Detect which cell encompasses the target text, then output its [X, Y] center coordinate. 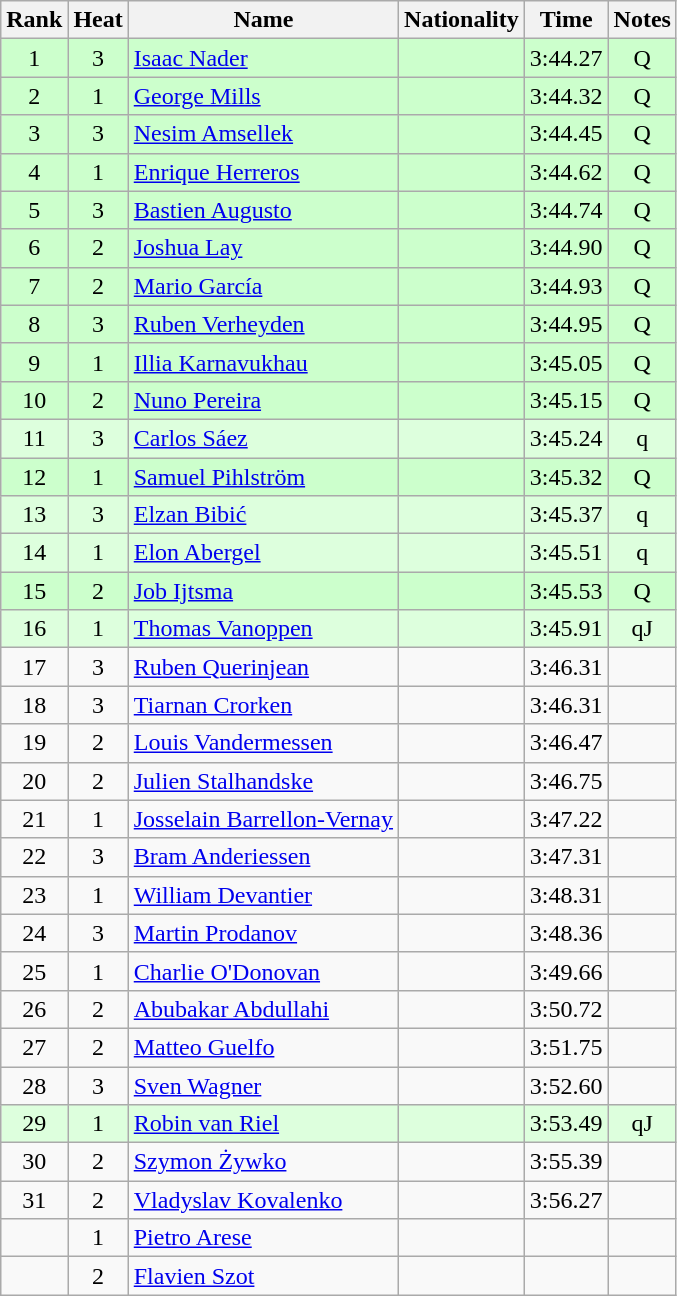
3:44.93 [566, 286]
Rank [34, 20]
28 [34, 1085]
Job Ijtsma [263, 591]
Mario García [263, 286]
George Mills [263, 96]
Enrique Herreros [263, 172]
3:45.53 [566, 591]
23 [34, 895]
3:44.62 [566, 172]
Name [263, 20]
3:45.15 [566, 400]
3:56.27 [566, 1200]
3:46.75 [566, 781]
11 [34, 438]
5 [34, 210]
3:49.66 [566, 971]
3:45.05 [566, 362]
Illia Karnavukhau [263, 362]
6 [34, 248]
Julien Stalhandske [263, 781]
3:44.95 [566, 324]
7 [34, 286]
27 [34, 1047]
3:45.37 [566, 515]
Ruben Verheyden [263, 324]
Notes [642, 20]
Abubakar Abdullahi [263, 1009]
3:45.91 [566, 629]
Charlie O'Donovan [263, 971]
26 [34, 1009]
3:52.60 [566, 1085]
16 [34, 629]
13 [34, 515]
Sven Wagner [263, 1085]
22 [34, 857]
Vladyslav Kovalenko [263, 1200]
18 [34, 705]
12 [34, 477]
Samuel Pihlström [263, 477]
Josselain Barrellon-Vernay [263, 819]
Martin Prodanov [263, 933]
19 [34, 743]
3:48.31 [566, 895]
21 [34, 819]
3:50.72 [566, 1009]
Szymon Żywko [263, 1162]
Carlos Sáez [263, 438]
3:45.32 [566, 477]
3:53.49 [566, 1124]
3:46.47 [566, 743]
10 [34, 400]
3:47.31 [566, 857]
3:44.90 [566, 248]
29 [34, 1124]
Flavien Szot [263, 1276]
4 [34, 172]
Tiarnan Crorken [263, 705]
Bastien Augusto [263, 210]
8 [34, 324]
15 [34, 591]
Nesim Amsellek [263, 134]
Joshua Lay [263, 248]
31 [34, 1200]
Nuno Pereira [263, 400]
Louis Vandermessen [263, 743]
25 [34, 971]
3:45.24 [566, 438]
Thomas Vanoppen [263, 629]
Bram Anderiessen [263, 857]
24 [34, 933]
Robin van Riel [263, 1124]
Ruben Querinjean [263, 667]
Isaac Nader [263, 58]
Time [566, 20]
14 [34, 553]
Heat [98, 20]
3:44.32 [566, 96]
Pietro Arese [263, 1238]
17 [34, 667]
Nationality [462, 20]
3:44.27 [566, 58]
20 [34, 781]
3:44.45 [566, 134]
3:45.51 [566, 553]
Elon Abergel [263, 553]
3:48.36 [566, 933]
9 [34, 362]
3:55.39 [566, 1162]
Elzan Bibić [263, 515]
William Devantier [263, 895]
Matteo Guelfo [263, 1047]
3:51.75 [566, 1047]
3:44.74 [566, 210]
30 [34, 1162]
3:47.22 [566, 819]
